Identify which cell holds the provided text, then report its [X, Y] central coordinate. 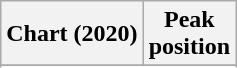
Chart (2020) [72, 34]
Peakposition [189, 34]
